Scan for the cell matching the given text and deliver its [x, y] coordinate at center. 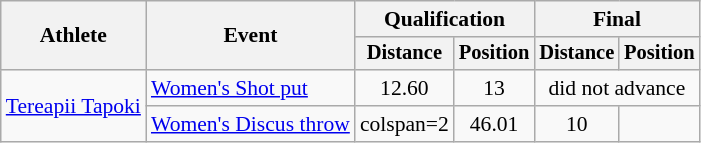
Qualification [444, 19]
Tereapii Tapoki [74, 106]
13 [494, 88]
Final [616, 19]
Event [250, 36]
46.01 [494, 124]
10 [576, 124]
colspan=2 [404, 124]
Women's Discus throw [250, 124]
did not advance [616, 88]
12.60 [404, 88]
Athlete [74, 36]
Women's Shot put [250, 88]
